Output the [x, y] coordinate of the center of the cell containing the given text.  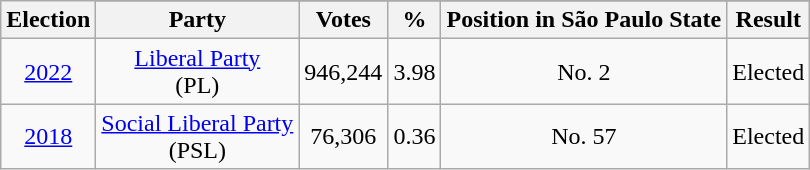
0.36 [414, 136]
No. 2 [584, 72]
76,306 [344, 136]
3.98 [414, 72]
Votes [344, 20]
2018 [48, 136]
No. 57 [584, 136]
Social Liberal Party (PSL) [198, 136]
946,244 [344, 72]
Liberal Party (PL) [198, 72]
Result [768, 20]
Party [198, 20]
2022 [48, 72]
% [414, 20]
Election [48, 20]
Position in São Paulo State [584, 20]
